Provide the (x, y) coordinate of the cell's center where the given text is located.  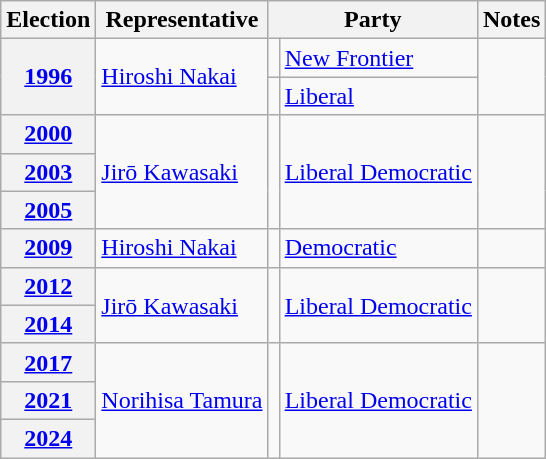
Democratic (378, 248)
2012 (48, 286)
Notes (511, 20)
Liberal (378, 96)
2021 (48, 400)
2014 (48, 324)
2009 (48, 248)
2000 (48, 134)
2024 (48, 438)
Norihisa Tamura (182, 400)
New Frontier (378, 58)
Election (48, 20)
1996 (48, 77)
2005 (48, 210)
2017 (48, 362)
Party (372, 20)
Representative (182, 20)
2003 (48, 172)
